Detect which cell encompasses the target text, then output its (X, Y) center coordinate. 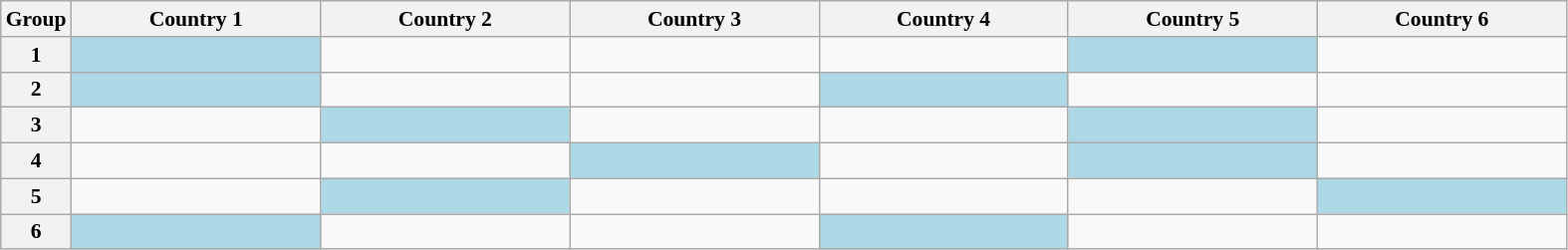
Country 3 (694, 19)
Country 5 (1192, 19)
Country 1 (196, 19)
Country 2 (445, 19)
4 (36, 161)
Country 4 (943, 19)
6 (36, 232)
Group (36, 19)
3 (36, 125)
2 (36, 90)
Country 6 (1441, 19)
5 (36, 196)
1 (36, 55)
